Locate the cell with the specified text and output its [x, y] center coordinate. 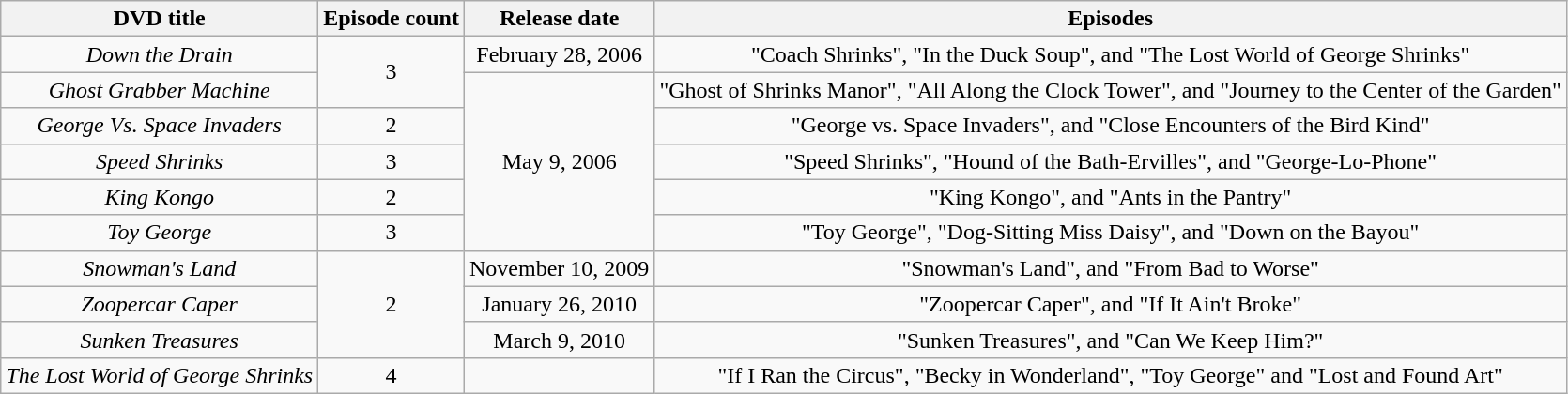
"Sunken Treasures", and "Can We Keep Him?" [1111, 340]
DVD title [160, 19]
"Toy George", "Dog-Sitting Miss Daisy", and "Down on the Bayou" [1111, 233]
Ghost Grabber Machine [160, 90]
Down the Drain [160, 54]
"If I Ran the Circus", "Becky in Wonderland", "Toy George" and "Lost and Found Art" [1111, 375]
"Snowman's Land", and "From Bad to Worse" [1111, 268]
Episode count [392, 19]
The Lost World of George Shrinks [160, 375]
Episodes [1111, 19]
Snowman's Land [160, 268]
May 9, 2006 [559, 161]
Sunken Treasures [160, 340]
George Vs. Space Invaders [160, 126]
"King Kongo", and "Ants in the Pantry" [1111, 197]
Release date [559, 19]
Zoopercar Caper [160, 304]
4 [392, 375]
January 26, 2010 [559, 304]
"Ghost of Shrinks Manor", "All Along the Clock Tower", and "Journey to the Center of the Garden" [1111, 90]
February 28, 2006 [559, 54]
"George vs. Space Invaders", and "Close Encounters of the Bird Kind" [1111, 126]
November 10, 2009 [559, 268]
March 9, 2010 [559, 340]
"Coach Shrinks", "In the Duck Soup", and "The Lost World of George Shrinks" [1111, 54]
"Speed Shrinks", "Hound of the Bath-Ervilles", and "George-Lo-Phone" [1111, 161]
"Zoopercar Caper", and "If It Ain't Broke" [1111, 304]
Toy George [160, 233]
Speed Shrinks [160, 161]
King Kongo [160, 197]
